Identify which cell holds the provided text, then report its (x, y) central coordinate. 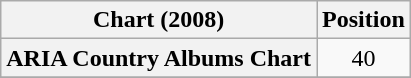
Chart (2008) (159, 20)
ARIA Country Albums Chart (159, 58)
40 (364, 58)
Position (364, 20)
